Search for the cell housing the specified text and yield its [X, Y] center coordinate. 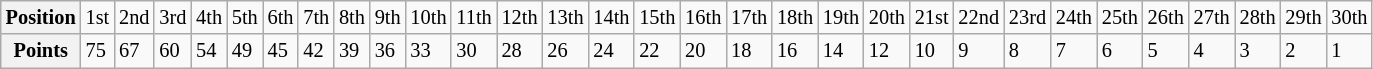
23rd [1028, 17]
3rd [172, 17]
1st [98, 17]
15th [657, 17]
30 [474, 51]
3 [1258, 51]
75 [98, 51]
21st [932, 17]
16 [795, 51]
8th [352, 17]
22nd [978, 17]
5th [245, 17]
28 [520, 51]
26th [1166, 17]
9th [388, 17]
13th [566, 17]
24 [611, 51]
67 [134, 51]
6 [1120, 51]
7 [1074, 51]
27th [1212, 17]
30th [1349, 17]
10th [429, 17]
25th [1120, 17]
24th [1074, 17]
45 [281, 51]
33 [429, 51]
7th [316, 17]
18th [795, 17]
54 [209, 51]
18 [749, 51]
6th [281, 17]
16th [703, 17]
49 [245, 51]
4 [1212, 51]
2 [1304, 51]
14 [841, 51]
39 [352, 51]
29th [1304, 17]
22 [657, 51]
17th [749, 17]
36 [388, 51]
20 [703, 51]
Position [41, 17]
60 [172, 51]
12th [520, 17]
5 [1166, 51]
4th [209, 17]
42 [316, 51]
10 [932, 51]
14th [611, 17]
12 [887, 51]
28th [1258, 17]
11th [474, 17]
2nd [134, 17]
9 [978, 51]
19th [841, 17]
8 [1028, 51]
20th [887, 17]
1 [1349, 51]
Points [41, 51]
26 [566, 51]
